Pinpoint the cell where the given text exists, returning its [x, y] midpoint coordinate. 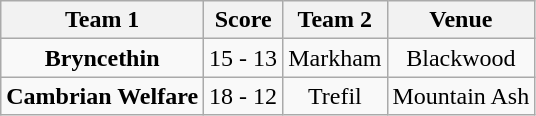
Mountain Ash [461, 96]
Score [244, 20]
Venue [461, 20]
15 - 13 [244, 58]
Team 1 [102, 20]
Blackwood [461, 58]
Bryncethin [102, 58]
Cambrian Welfare [102, 96]
18 - 12 [244, 96]
Trefil [335, 96]
Markham [335, 58]
Team 2 [335, 20]
